Determine the [x, y] coordinate at the center of the cell enclosing the given text.  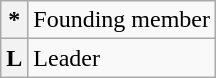
Founding member [122, 20]
* [14, 20]
Leader [122, 58]
L [14, 58]
